Locate the cell with the specified text and output its (X, Y) center coordinate. 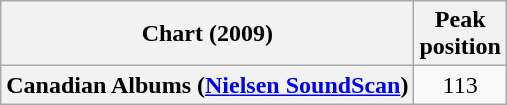
Canadian Albums (Nielsen SoundScan) (208, 85)
113 (460, 85)
Chart (2009) (208, 34)
Peakposition (460, 34)
